Identify which cell holds the provided text, then report its (x, y) central coordinate. 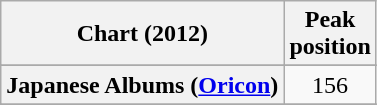
156 (330, 85)
Chart (2012) (142, 34)
Peak position (330, 34)
Japanese Albums (Oricon) (142, 85)
